Return (X, Y) of the center of cell containing provided text 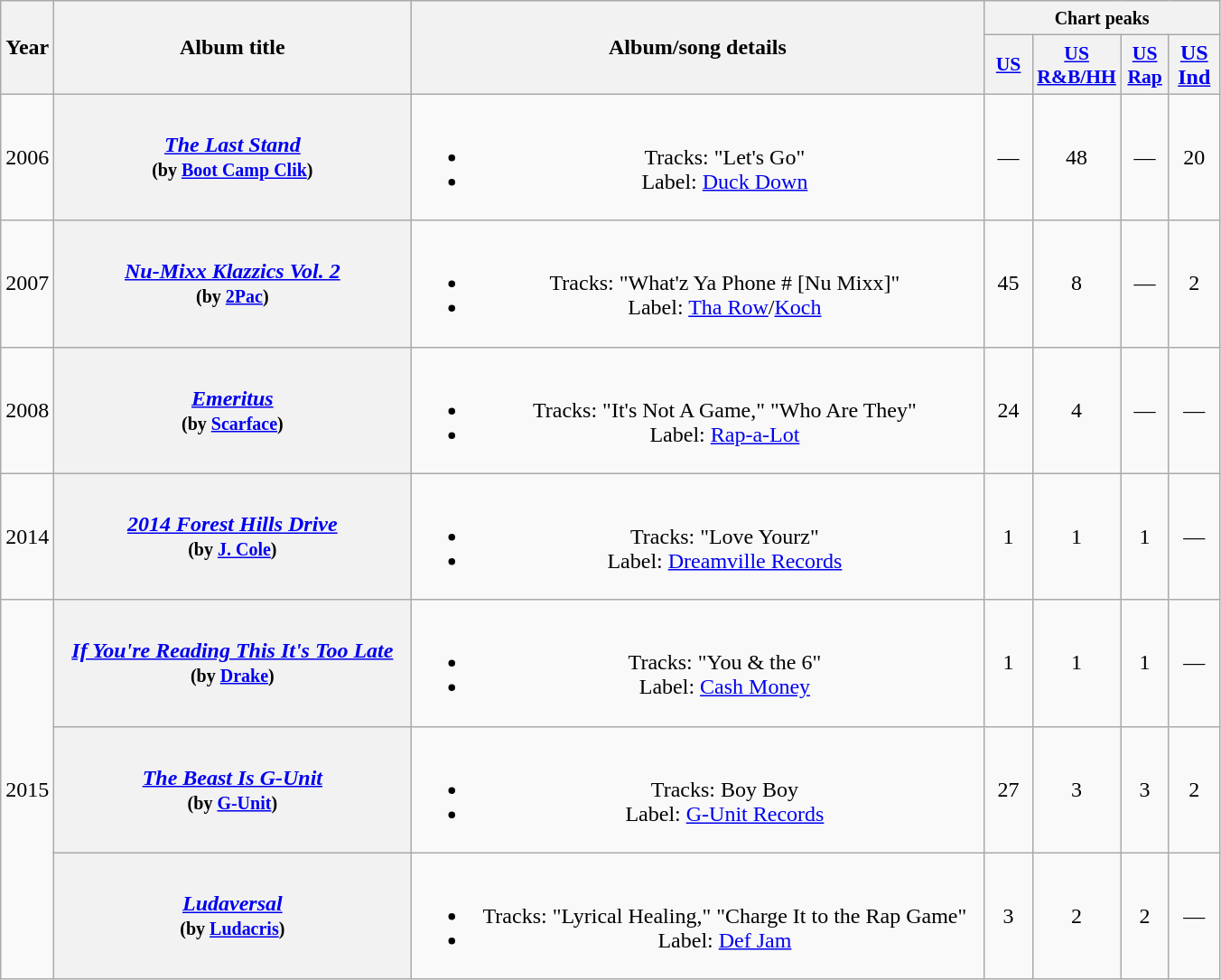
2006 (27, 157)
Tracks: "Love Yourz"Label: Dreamville Records (697, 537)
Nu-Mixx Klazzics Vol. 2(by 2Pac) (233, 284)
Tracks: "Lyrical Healing," "Charge It to the Rap Game"Label: Def Jam (697, 916)
USR&B/HH (1077, 65)
27 (1008, 789)
4 (1077, 410)
Emeritus(by Scarface) (233, 410)
45 (1008, 284)
8 (1077, 284)
Year (27, 47)
2014 Forest Hills Drive(by J. Cole) (233, 537)
24 (1008, 410)
Tracks: "It's Not A Game," "Who Are They"Label: Rap-a-Lot (697, 410)
The Beast Is G-Unit(by G-Unit) (233, 789)
USRap (1145, 65)
Album/song details (697, 47)
Chart peaks (1102, 18)
Tracks: Boy BoyLabel: G-Unit Records (697, 789)
2007 (27, 284)
48 (1077, 157)
2008 (27, 410)
US (1008, 65)
Ludaversal(by Ludacris) (233, 916)
2014 (27, 537)
The Last Stand(by Boot Camp Clik) (233, 157)
USInd (1194, 65)
Tracks: "Let's Go"Label: Duck Down (697, 157)
If You're Reading This It's Too Late(by Drake) (233, 663)
Album title (233, 47)
Tracks: "What'z Ya Phone # [Nu Mixx]"Label: Tha Row/Koch (697, 284)
20 (1194, 157)
2015 (27, 789)
Tracks: "You & the 6"Label: Cash Money (697, 663)
